Detect which cell encompasses the target text, then output its (X, Y) center coordinate. 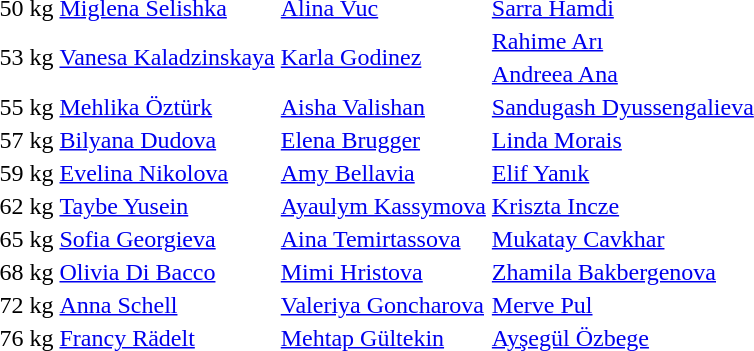
Valeriya Goncharova (383, 305)
Mimi Hristova (383, 272)
Karla Godinez (383, 58)
Sofia Georgieva (167, 239)
Anna Schell (167, 305)
Vanesa Kaladzinskaya (167, 58)
Bilyana Dudova (167, 140)
Ayaulym Kassymova (383, 206)
Amy Bellavia (383, 173)
Aina Temirtassova (383, 239)
Taybe Yusein (167, 206)
Elena Brugger (383, 140)
Aisha Valishan (383, 107)
Olivia Di Bacco (167, 272)
Evelina Nikolova (167, 173)
Mehlika Öztürk (167, 107)
